For the text-containing cell, return its midpoint in [X, Y] coordinate format. 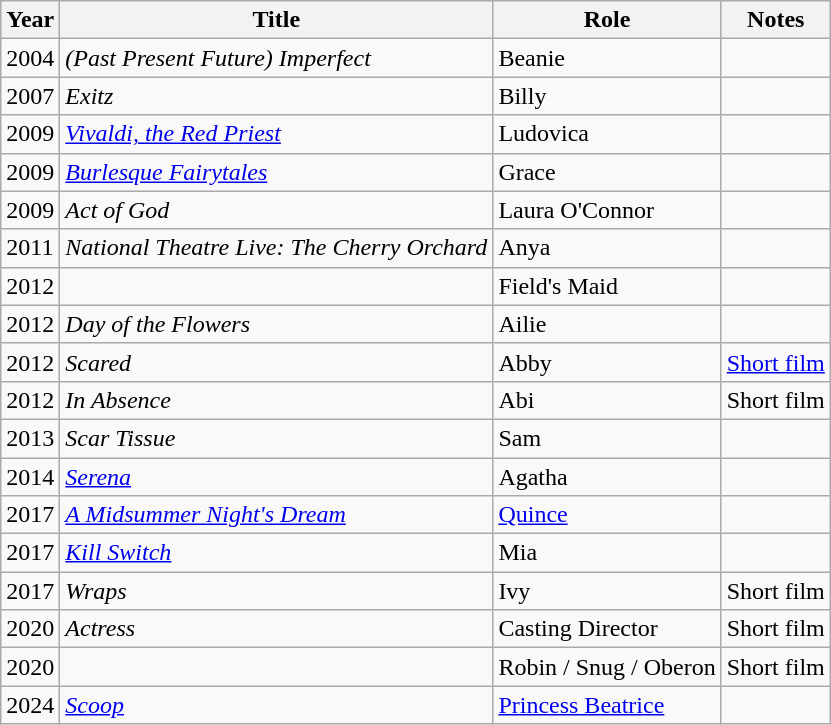
Sam [607, 438]
Agatha [607, 477]
Vivaldi, the Red Priest [276, 134]
Wraps [276, 591]
Serena [276, 477]
Exitz [276, 96]
Burlesque Fairytales [276, 172]
2014 [30, 477]
Field's Maid [607, 286]
Kill Switch [276, 553]
Beanie [607, 58]
Laura O'Connor [607, 210]
Day of the Flowers [276, 324]
2011 [30, 248]
Princess Beatrice [607, 705]
(Past Present Future) Imperfect [276, 58]
In Absence [276, 400]
Mia [607, 553]
Notes [776, 20]
2024 [30, 705]
Ivy [607, 591]
2013 [30, 438]
Quince [607, 515]
Grace [607, 172]
Anya [607, 248]
Title [276, 20]
Scared [276, 362]
Scar Tissue [276, 438]
Year [30, 20]
2004 [30, 58]
Role [607, 20]
Robin / Snug / Oberon [607, 667]
National Theatre Live: The Cherry Orchard [276, 248]
2007 [30, 96]
Actress [276, 629]
Abby [607, 362]
A Midsummer Night's Dream [276, 515]
Billy [607, 96]
Ludovica [607, 134]
Ailie [607, 324]
Abi [607, 400]
Scoop [276, 705]
Act of God [276, 210]
Casting Director [607, 629]
